Search for the cell housing the specified text and yield its (X, Y) center coordinate. 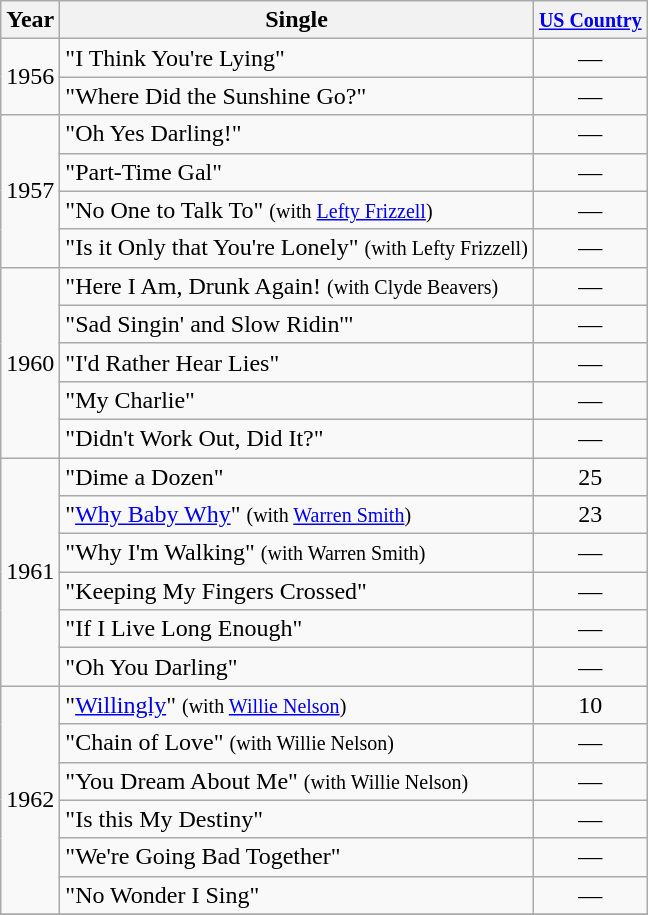
"Willingly" (with Willie Nelson) (297, 705)
"Is this My Destiny" (297, 819)
"Oh You Darling" (297, 667)
"No One to Talk To" (with Lefty Frizzell) (297, 210)
"Keeping My Fingers Crossed" (297, 591)
1962 (30, 800)
"No Wonder I Sing" (297, 895)
"Where Did the Sunshine Go?" (297, 96)
Single (297, 20)
1956 (30, 77)
"We're Going Bad Together" (297, 857)
10 (590, 705)
"Here I Am, Drunk Again! (with Clyde Beavers) (297, 286)
1960 (30, 362)
"Didn't Work Out, Did It?" (297, 438)
"Why Baby Why" (with Warren Smith) (297, 515)
"Is it Only that You're Lonely" (with Lefty Frizzell) (297, 248)
"Oh Yes Darling!" (297, 134)
Year (30, 20)
"Sad Singin' and Slow Ridin'" (297, 324)
"You Dream About Me" (with Willie Nelson) (297, 781)
1961 (30, 572)
"Why I'm Walking" (with Warren Smith) (297, 553)
"Dime a Dozen" (297, 477)
"If I Live Long Enough" (297, 629)
23 (590, 515)
"Chain of Love" (with Willie Nelson) (297, 743)
"Part-Time Gal" (297, 172)
25 (590, 477)
1957 (30, 191)
"I'd Rather Hear Lies" (297, 362)
US Country (590, 20)
"I Think You're Lying" (297, 58)
"My Charlie" (297, 400)
